Scan for the cell matching the given text and deliver its (x, y) coordinate at center. 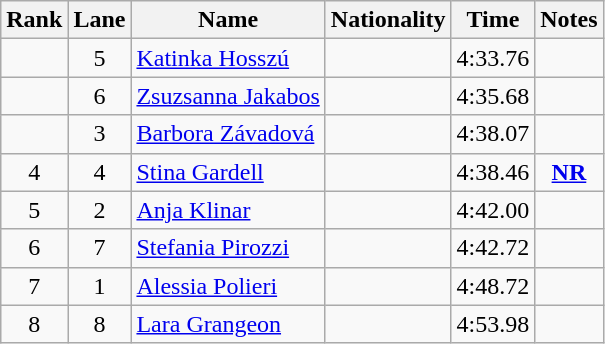
3 (100, 134)
Rank (34, 20)
1 (100, 286)
4:33.76 (493, 58)
Time (493, 20)
4:48.72 (493, 286)
Stefania Pirozzi (228, 248)
Stina Gardell (228, 172)
Lane (100, 20)
Nationality (388, 20)
4:42.00 (493, 210)
Zsuzsanna Jakabos (228, 96)
Anja Klinar (228, 210)
2 (100, 210)
4:35.68 (493, 96)
Notes (569, 20)
Name (228, 20)
4:42.72 (493, 248)
Lara Grangeon (228, 324)
Barbora Závadová (228, 134)
4:53.98 (493, 324)
NR (569, 172)
Alessia Polieri (228, 286)
4:38.46 (493, 172)
Katinka Hosszú (228, 58)
4:38.07 (493, 134)
